Capture the cell that displays the provided text and extract its (X, Y) central coordinate. 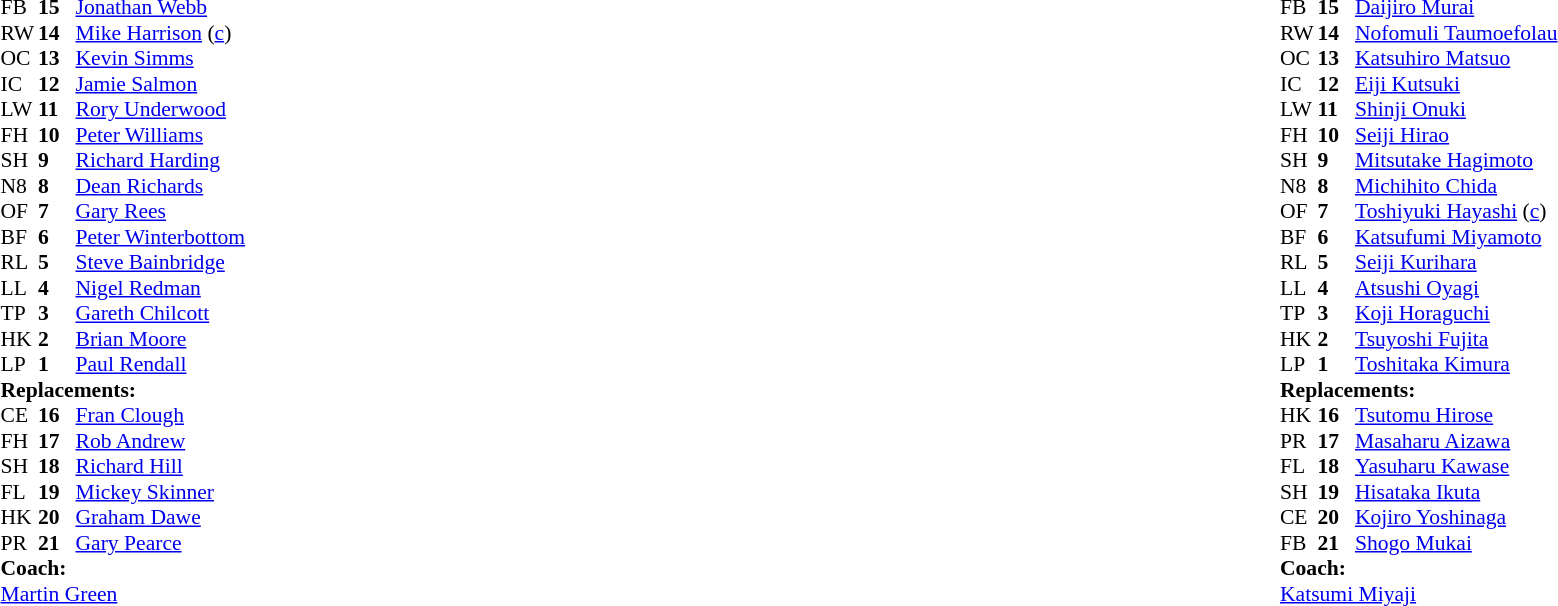
Peter Williams (161, 135)
Gareth Chilcott (161, 313)
Tsutomu Hirose (1456, 415)
FB (1299, 543)
Shinji Onuki (1456, 109)
Atsushi Oyagi (1456, 288)
Paul Rendall (161, 365)
Dean Richards (161, 186)
Mike Harrison (c) (161, 33)
Hisataka Ikuta (1456, 492)
Kevin Simms (161, 59)
Nofomuli Taumoefolau (1456, 33)
Gary Pearce (161, 543)
Katsufumi Miyamoto (1456, 237)
Katsuhiro Matsuo (1456, 59)
Steve Bainbridge (161, 263)
Fran Clough (161, 415)
Tsuyoshi Fujita (1456, 339)
Jamie Salmon (161, 84)
Eiji Kutsuki (1456, 84)
Seiji Hirao (1456, 135)
Shogo Mukai (1456, 543)
Mickey Skinner (161, 492)
Kojiro Yoshinaga (1456, 517)
Richard Hill (161, 467)
Richard Harding (161, 161)
Seiji Kurihara (1456, 263)
Peter Winterbottom (161, 237)
Michihito Chida (1456, 186)
Yasuharu Kawase (1456, 467)
Rob Andrew (161, 441)
Rory Underwood (161, 109)
Koji Horaguchi (1456, 313)
Graham Dawe (161, 517)
Gary Rees (161, 211)
Toshiyuki Hayashi (c) (1456, 211)
Masaharu Aizawa (1456, 441)
Mitsutake Hagimoto (1456, 161)
Brian Moore (161, 339)
Nigel Redman (161, 288)
Toshitaka Kimura (1456, 365)
